Determine the (X, Y) coordinate at the center of the cell enclosing the given text.  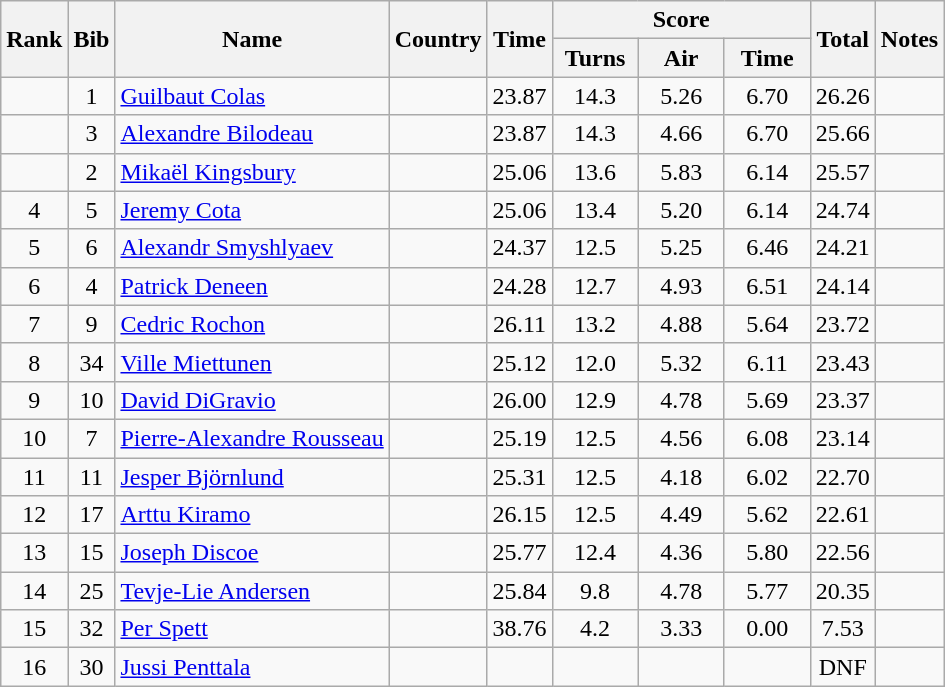
Notes (909, 39)
5.77 (767, 591)
Rank (34, 39)
20.35 (842, 591)
23.43 (842, 362)
9.8 (595, 591)
Jeremy Cota (252, 210)
17 (92, 515)
12.7 (595, 286)
32 (92, 629)
Jussi Penttala (252, 667)
Total (842, 39)
25.84 (520, 591)
David DiGravio (252, 400)
6.51 (767, 286)
23.37 (842, 400)
24.37 (520, 248)
7.53 (842, 629)
8 (34, 362)
13.2 (595, 324)
12 (34, 515)
13.6 (595, 172)
23.72 (842, 324)
4.18 (681, 477)
Mikaël Kingsbury (252, 172)
6.46 (767, 248)
26.11 (520, 324)
25 (92, 591)
22.61 (842, 515)
26.26 (842, 96)
0.00 (767, 629)
2 (92, 172)
22.70 (842, 477)
Per Spett (252, 629)
4.2 (595, 629)
Guilbaut Colas (252, 96)
6.11 (767, 362)
Turns (595, 58)
4.93 (681, 286)
Jesper Björnlund (252, 477)
25.57 (842, 172)
5.62 (767, 515)
5.20 (681, 210)
26.15 (520, 515)
24.74 (842, 210)
34 (92, 362)
Joseph Discoe (252, 553)
5.64 (767, 324)
25.12 (520, 362)
Pierre-Alexandre Rousseau (252, 438)
24.21 (842, 248)
12.0 (595, 362)
Alexandre Bilodeau (252, 134)
Country (438, 39)
25.19 (520, 438)
Arttu Kiramo (252, 515)
5.32 (681, 362)
Ville Miettunen (252, 362)
24.28 (520, 286)
25.66 (842, 134)
5.83 (681, 172)
4.66 (681, 134)
Patrick Deneen (252, 286)
3.33 (681, 629)
14 (34, 591)
25.31 (520, 477)
5.80 (767, 553)
Name (252, 39)
3 (92, 134)
24.14 (842, 286)
25.77 (520, 553)
4.36 (681, 553)
23.14 (842, 438)
4.56 (681, 438)
6.02 (767, 477)
30 (92, 667)
4.88 (681, 324)
22.56 (842, 553)
13.4 (595, 210)
Score (681, 20)
26.00 (520, 400)
DNF (842, 667)
12.4 (595, 553)
Alexandr Smyshlyaev (252, 248)
4.49 (681, 515)
16 (34, 667)
1 (92, 96)
5.25 (681, 248)
Tevje-Lie Andersen (252, 591)
12.9 (595, 400)
38.76 (520, 629)
5.26 (681, 96)
Bib (92, 39)
13 (34, 553)
5.69 (767, 400)
Air (681, 58)
Cedric Rochon (252, 324)
6.08 (767, 438)
